Search for the cell housing the specified text and yield its [X, Y] center coordinate. 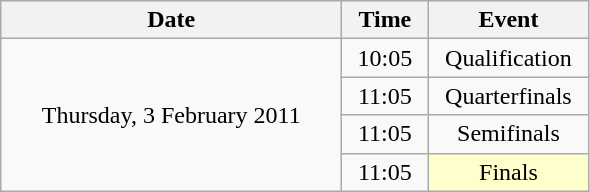
Thursday, 3 February 2011 [172, 115]
Date [172, 20]
Semifinals [508, 134]
Event [508, 20]
Quarterfinals [508, 96]
10:05 [385, 58]
Finals [508, 172]
Time [385, 20]
Qualification [508, 58]
